Scan for the cell matching the given text and deliver its (x, y) coordinate at center. 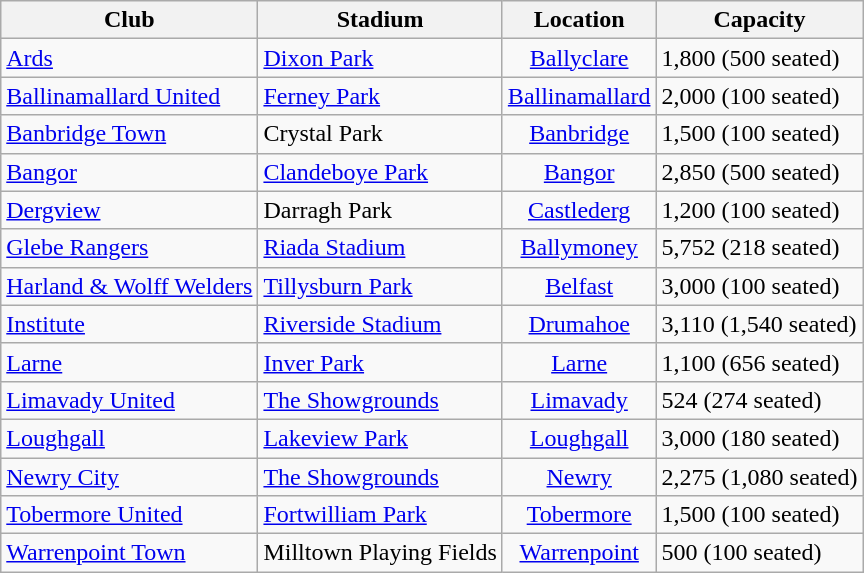
Ballinamallard (579, 96)
Banbridge (579, 134)
5,752 (218 seated) (760, 248)
Glebe Rangers (130, 248)
Ballinamallard United (130, 96)
Tobermore (579, 515)
Location (579, 20)
2,275 (1,080 seated) (760, 477)
524 (274 seated) (760, 400)
3,110 (1,540 seated) (760, 324)
Darragh Park (380, 210)
Limavady (579, 400)
Castlederg (579, 210)
Harland & Wolff Welders (130, 286)
Riada Stadium (380, 248)
Lakeview Park (380, 438)
1,100 (656 seated) (760, 362)
Belfast (579, 286)
Inver Park (380, 362)
Ferney Park (380, 96)
Fortwilliam Park (380, 515)
2,000 (100 seated) (760, 96)
Ballyclare (579, 58)
Limavady United (130, 400)
Stadium (380, 20)
500 (100 seated) (760, 553)
Riverside Stadium (380, 324)
Club (130, 20)
Newry (579, 477)
1,200 (100 seated) (760, 210)
Institute (130, 324)
Banbridge Town (130, 134)
Ballymoney (579, 248)
2,850 (500 seated) (760, 172)
Dixon Park (380, 58)
3,000 (180 seated) (760, 438)
Ards (130, 58)
3,000 (100 seated) (760, 286)
Capacity (760, 20)
Warrenpoint Town (130, 553)
Tobermore United (130, 515)
1,800 (500 seated) (760, 58)
Dergview (130, 210)
Clandeboye Park (380, 172)
Tillysburn Park (380, 286)
Milltown Playing Fields (380, 553)
Drumahoe (579, 324)
Warrenpoint (579, 553)
Newry City (130, 477)
Crystal Park (380, 134)
